Pinpoint the cell where the given text exists, returning its [x, y] midpoint coordinate. 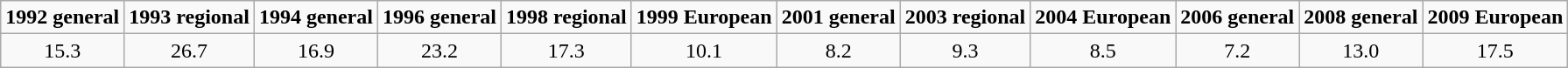
2009 European [1495, 17]
9.3 [965, 51]
10.1 [704, 51]
15.3 [63, 51]
2004 European [1103, 17]
1999 European [704, 17]
1992 general [63, 17]
1996 general [439, 17]
1994 general [315, 17]
2001 general [839, 17]
2003 regional [965, 17]
1993 regional [189, 17]
13.0 [1361, 51]
1998 regional [567, 17]
2006 general [1238, 17]
26.7 [189, 51]
16.9 [315, 51]
7.2 [1238, 51]
8.2 [839, 51]
8.5 [1103, 51]
17.3 [567, 51]
2008 general [1361, 17]
23.2 [439, 51]
17.5 [1495, 51]
